For the text-containing cell, return its midpoint in [X, Y] coordinate format. 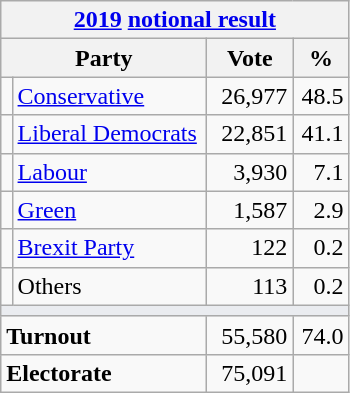
41.1 [321, 134]
113 [250, 286]
Vote [250, 58]
2019 notional result [175, 20]
Party [104, 58]
Others [110, 286]
55,580 [250, 335]
26,977 [250, 96]
Green [110, 210]
Conservative [110, 96]
1,587 [250, 210]
22,851 [250, 134]
122 [250, 248]
2.9 [321, 210]
74.0 [321, 335]
Liberal Democrats [110, 134]
Labour [110, 172]
Brexit Party [110, 248]
3,930 [250, 172]
Electorate [104, 373]
% [321, 58]
75,091 [250, 373]
48.5 [321, 96]
Turnout [104, 335]
7.1 [321, 172]
